Detect which cell encompasses the target text, then output its (X, Y) center coordinate. 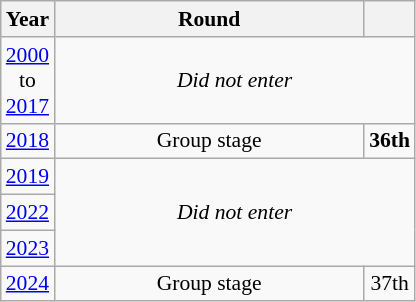
37th (390, 284)
2018 (28, 141)
2022 (28, 213)
Year (28, 19)
Round (209, 19)
2019 (28, 177)
36th (390, 141)
2000to2017 (28, 80)
2023 (28, 248)
2024 (28, 284)
